Provide the (X, Y) coordinate of the cell's center where the given text is located.  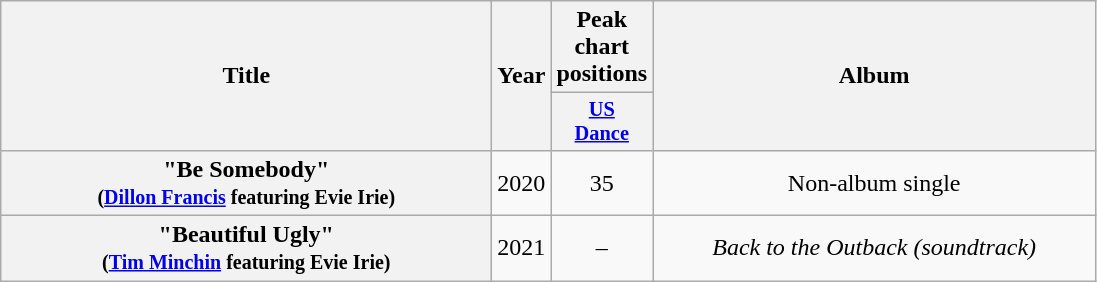
– (602, 248)
35 (602, 182)
Peak chart positions (602, 47)
Year (522, 76)
Title (246, 76)
2020 (522, 182)
Non-album single (874, 182)
"Beautiful Ugly"(Tim Minchin featuring Evie Irie) (246, 248)
Back to the Outback (soundtrack) (874, 248)
"Be Somebody"(Dillon Francis featuring Evie Irie) (246, 182)
2021 (522, 248)
USDance (602, 122)
Album (874, 76)
